Provide the [x, y] coordinate of the cell's center where the given text is located.  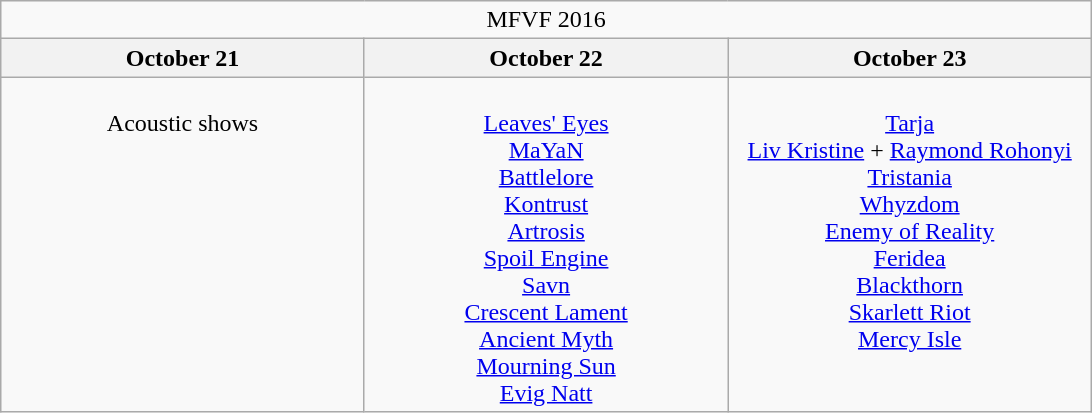
Acoustic shows [183, 244]
October 22 [546, 58]
MFVF 2016 [546, 20]
Tarja Liv Kristine + Raymond Rohonyi Tristania Whyzdom Enemy of Reality Feridea Blackthorn Skarlett Riot Mercy Isle [910, 244]
October 23 [910, 58]
October 21 [183, 58]
Leaves' Eyes MaYaN Battlelore Kontrust Artrosis Spoil Engine Savn Crescent Lament Ancient Myth Mourning Sun Evig Natt [546, 244]
